Identify which cell holds the provided text, then report its (X, Y) central coordinate. 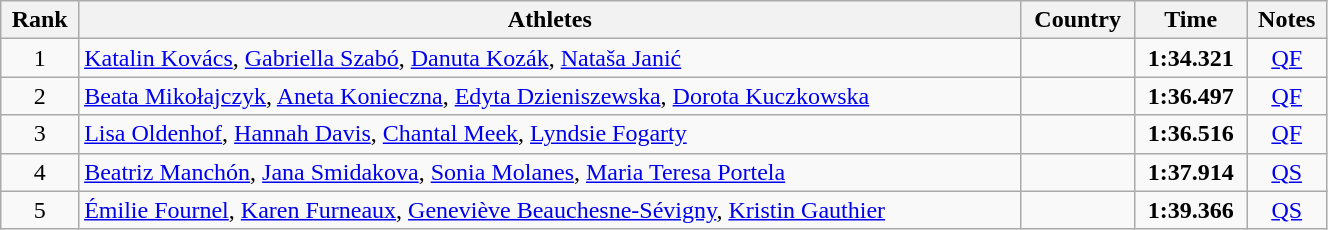
5 (40, 210)
Rank (40, 20)
Émilie Fournel, Karen Furneaux, Geneviève Beauchesne-Sévigny, Kristin Gauthier (550, 210)
Country (1078, 20)
1:36.516 (1190, 134)
1:39.366 (1190, 210)
4 (40, 172)
1:37.914 (1190, 172)
1:34.321 (1190, 58)
Notes (1286, 20)
Time (1190, 20)
Beata Mikołajczyk, Aneta Konieczna, Edyta Dzieniszewska, Dorota Kuczkowska (550, 96)
Athletes (550, 20)
Beatriz Manchón, Jana Smidakova, Sonia Molanes, Maria Teresa Portela (550, 172)
3 (40, 134)
1:36.497 (1190, 96)
Katalin Kovács, Gabriella Szabó, Danuta Kozák, Nataša Janić (550, 58)
1 (40, 58)
Lisa Oldenhof, Hannah Davis, Chantal Meek, Lyndsie Fogarty (550, 134)
2 (40, 96)
